Find where the given text appears and provide that cell's center as [x, y] coordinate. 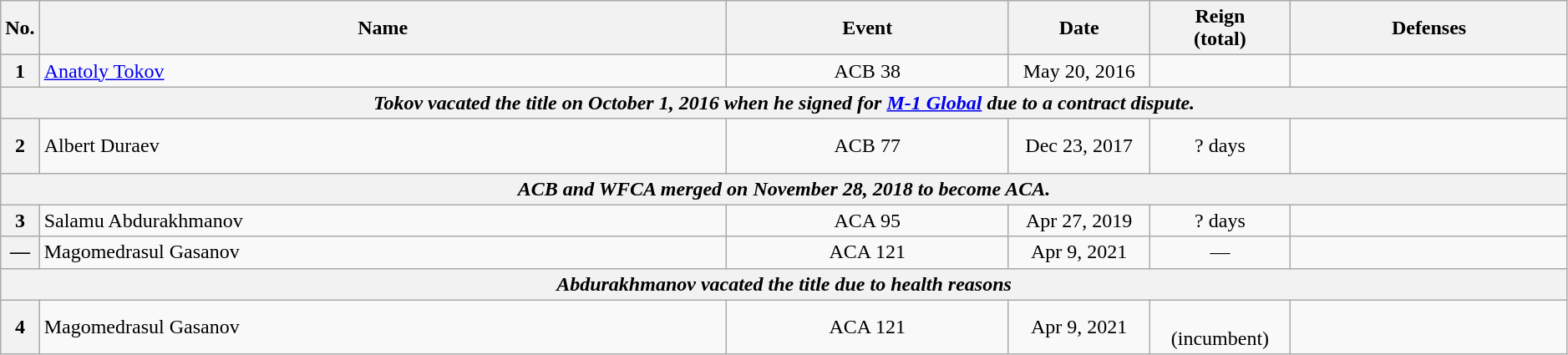
Abdurakhmanov vacated the title due to health reasons [784, 284]
2 [20, 145]
ACB 38 [867, 71]
Reign(total) [1220, 28]
Salamu Abdurakhmanov [383, 221]
1 [20, 71]
Name [383, 28]
4 [20, 327]
Apr 27, 2019 [1079, 221]
No. [20, 28]
ACA 95 [867, 221]
May 20, 2016 [1079, 71]
Defenses [1428, 28]
Dec 23, 2017 [1079, 145]
Anatoly Tokov [383, 71]
Tokov vacated the title on October 1, 2016 when he signed for M-1 Global due to a contract dispute. [784, 103]
(incumbent) [1220, 327]
Event [867, 28]
3 [20, 221]
ACB 77 [867, 145]
Date [1079, 28]
Albert Duraev [383, 145]
ACB and WFCA merged on November 28, 2018 to become ACA. [784, 189]
